Capture the cell that displays the provided text and extract its [X, Y] central coordinate. 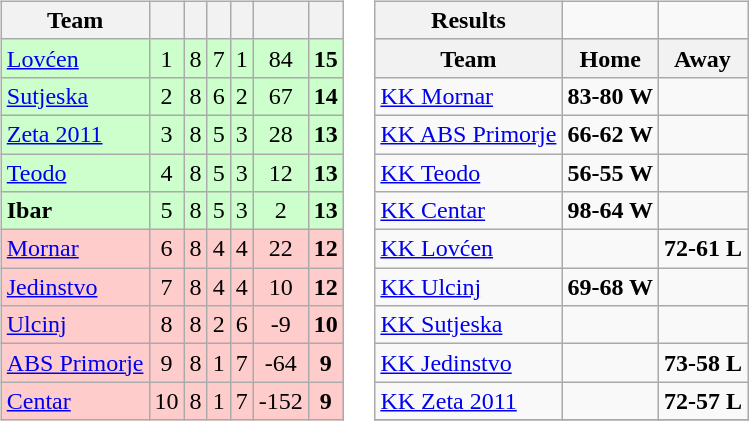
Jedinstvo [75, 287]
Ibar [75, 211]
22 [280, 249]
-9 [280, 325]
Away [704, 58]
Lovćen [75, 58]
Mornar [75, 249]
Teodo [75, 173]
67 [280, 96]
-152 [280, 401]
KK Sutjeska [468, 325]
15 [326, 58]
66-62 W [610, 134]
72-61 L [704, 249]
Sutjeska [75, 96]
98-64 W [610, 211]
KK Teodo [468, 173]
KK Zeta 2011 [468, 401]
KK ABS Primorje [468, 134]
Centar [75, 401]
Home [610, 58]
KK Mornar [468, 96]
69-68 W [610, 287]
56-55 W [610, 173]
73-58 L [704, 363]
83-80 W [610, 96]
Results [468, 20]
28 [280, 134]
ABS Primorje [75, 363]
Ulcinj [75, 325]
-64 [280, 363]
84 [280, 58]
Zeta 2011 [75, 134]
KK Ulcinj [468, 287]
KK Lovćen [468, 249]
72-57 L [704, 401]
KK Jedinstvo [468, 363]
14 [326, 96]
KK Centar [468, 211]
